Capture the cell that displays the provided text and extract its [x, y] central coordinate. 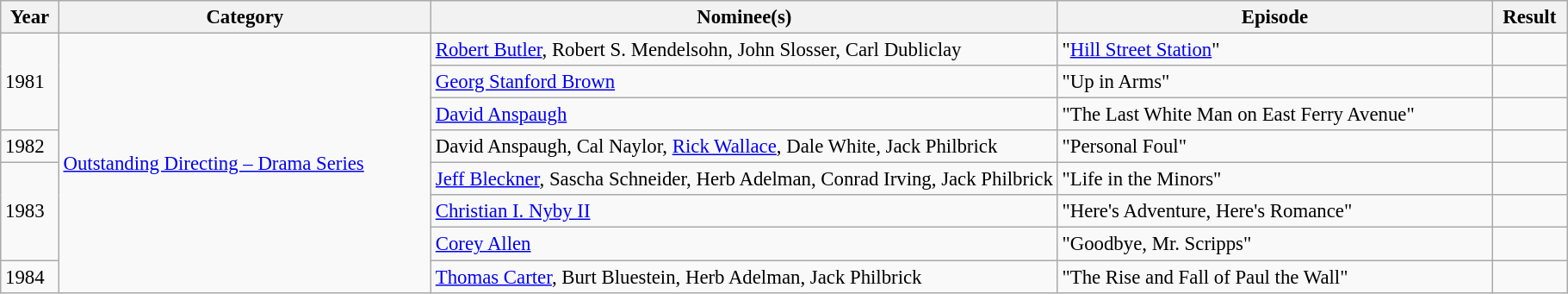
Episode [1274, 17]
"The Rise and Fall of Paul the Wall" [1274, 277]
1983 [29, 212]
"Up in Arms" [1274, 82]
David Anspaugh [744, 115]
Robert Butler, Robert S. Mendelsohn, John Slosser, Carl Dubliclay [744, 50]
Outstanding Directing – Drama Series [245, 164]
"The Last White Man on East Ferry Avenue" [1274, 115]
Thomas Carter, Burt Bluestein, Herb Adelman, Jack Philbrick [744, 277]
"Personal Foul" [1274, 147]
Result [1529, 17]
Category [245, 17]
1982 [29, 147]
"Hill Street Station" [1274, 50]
Year [29, 17]
"Goodbye, Mr. Scripps" [1274, 244]
1984 [29, 277]
Christian I. Nyby II [744, 211]
David Anspaugh, Cal Naylor, Rick Wallace, Dale White, Jack Philbrick [744, 147]
"Life in the Minors" [1274, 179]
"Here's Adventure, Here's Romance" [1274, 211]
1981 [29, 83]
Nominee(s) [744, 17]
Georg Stanford Brown [744, 82]
Corey Allen [744, 244]
Jeff Bleckner, Sascha Schneider, Herb Adelman, Conrad Irving, Jack Philbrick [744, 179]
